Pinpoint the cell where the given text exists, returning its (x, y) midpoint coordinate. 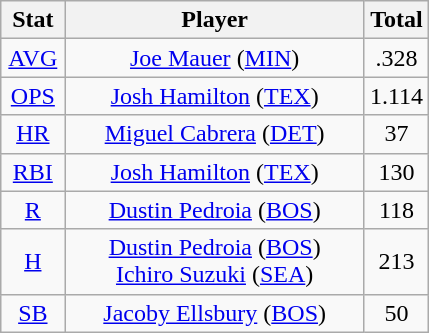
Joe Mauer (MIN) (214, 58)
Miguel Cabrera (DET) (214, 134)
OPS (33, 96)
1.114 (396, 96)
130 (396, 172)
Stat (33, 20)
SB (33, 313)
Jacoby Ellsbury (BOS) (214, 313)
37 (396, 134)
HR (33, 134)
RBI (33, 172)
H (33, 262)
.328 (396, 58)
213 (396, 262)
Total (396, 20)
Player (214, 20)
AVG (33, 58)
50 (396, 313)
R (33, 210)
118 (396, 210)
Dustin Pedroia (BOS) (214, 210)
Dustin Pedroia (BOS)Ichiro Suzuki (SEA) (214, 262)
